Detect which cell encompasses the target text, then output its (x, y) center coordinate. 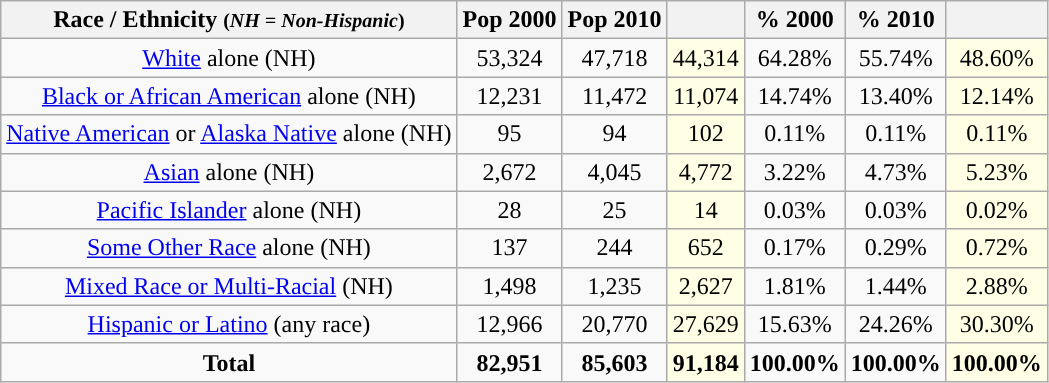
12.14% (996, 96)
Black or African American alone (NH) (229, 96)
Total (229, 362)
13.40% (896, 96)
1,498 (510, 286)
Hispanic or Latino (any race) (229, 324)
Some Other Race alone (NH) (229, 248)
White alone (NH) (229, 58)
11,074 (706, 96)
0.17% (794, 248)
28 (510, 210)
4,045 (614, 172)
2,672 (510, 172)
95 (510, 134)
Mixed Race or Multi-Racial (NH) (229, 286)
15.63% (794, 324)
Asian alone (NH) (229, 172)
25 (614, 210)
47,718 (614, 58)
% 2000 (794, 20)
11,472 (614, 96)
12,966 (510, 324)
244 (614, 248)
Race / Ethnicity (NH = Non-Hispanic) (229, 20)
24.26% (896, 324)
1.81% (794, 286)
55.74% (896, 58)
Pop 2010 (614, 20)
94 (614, 134)
48.60% (996, 58)
44,314 (706, 58)
Native American or Alaska Native alone (NH) (229, 134)
1,235 (614, 286)
4.73% (896, 172)
20,770 (614, 324)
Pop 2000 (510, 20)
14 (706, 210)
2.88% (996, 286)
% 2010 (896, 20)
85,603 (614, 362)
137 (510, 248)
5.23% (996, 172)
4,772 (706, 172)
12,231 (510, 96)
53,324 (510, 58)
91,184 (706, 362)
102 (706, 134)
3.22% (794, 172)
2,627 (706, 286)
82,951 (510, 362)
0.02% (996, 210)
30.30% (996, 324)
14.74% (794, 96)
1.44% (896, 286)
0.72% (996, 248)
64.28% (794, 58)
Pacific Islander alone (NH) (229, 210)
652 (706, 248)
27,629 (706, 324)
0.29% (896, 248)
